Capture the cell that displays the provided text and extract its [X, Y] central coordinate. 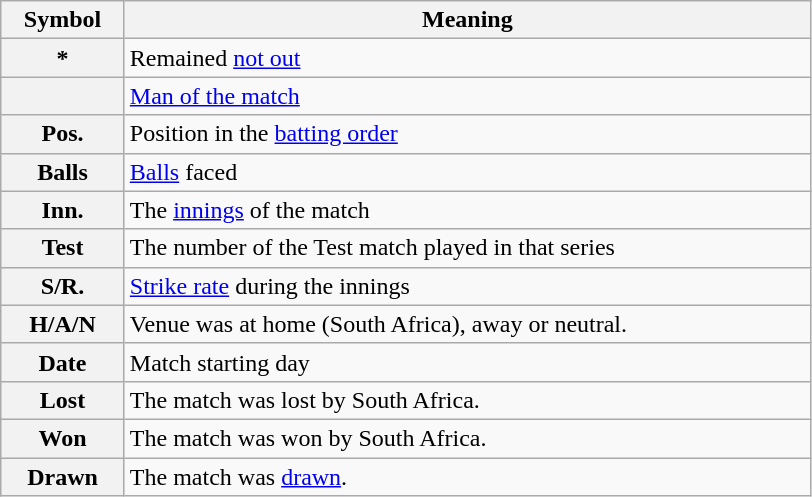
Date [63, 362]
Pos. [63, 134]
Inn. [63, 210]
Meaning [467, 20]
Balls faced [467, 172]
Lost [63, 400]
S/R. [63, 286]
Symbol [63, 20]
The number of the Test match played in that series [467, 248]
The match was won by South Africa. [467, 438]
The match was drawn. [467, 477]
* [63, 58]
Man of the match [467, 96]
Match starting day [467, 362]
Test [63, 248]
The match was lost by South Africa. [467, 400]
Position in the batting order [467, 134]
Venue was at home (South Africa), away or neutral. [467, 324]
Remained not out [467, 58]
Strike rate during the innings [467, 286]
Won [63, 438]
H/A/N [63, 324]
Drawn [63, 477]
The innings of the match [467, 210]
Balls [63, 172]
